Pinpoint the cell where the given text exists, returning its (X, Y) midpoint coordinate. 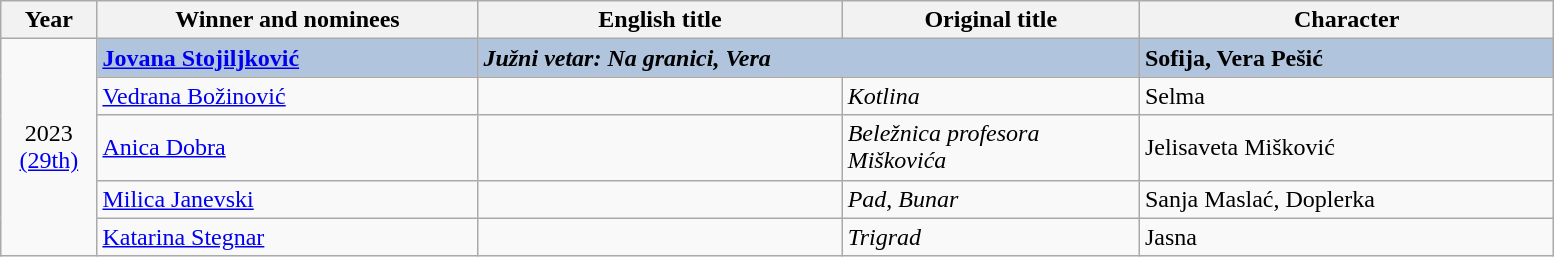
2023(29th) (49, 148)
Vedrana Božinović (288, 96)
Winner and nominees (288, 20)
Beležnica profesora Miškovića (990, 148)
Kotlina (990, 96)
Milica Janevski (288, 199)
Trigrad (990, 237)
English title (660, 20)
Katarina Stegnar (288, 237)
Jelisaveta Mišković (1346, 148)
Character (1346, 20)
Pad, Bunar (990, 199)
Selma (1346, 96)
Jasna (1346, 237)
Južni vetar: Na granici, Vera (808, 58)
Jovana Stojiljković (288, 58)
Sofija, Vera Pešić (1346, 58)
Anica Dobra (288, 148)
Original title (990, 20)
Sanja Maslać, Doplerka (1346, 199)
Year (49, 20)
